Scan for the cell matching the given text and deliver its (X, Y) coordinate at center. 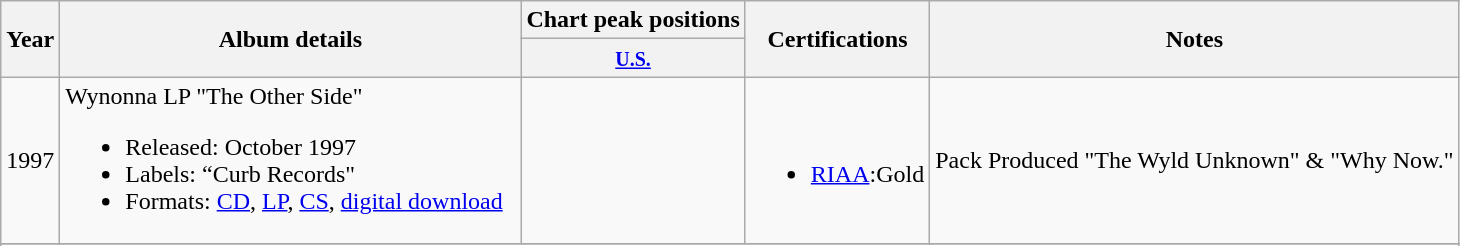
Certifications (837, 39)
RIAA:Gold (837, 160)
Chart peak positions (633, 20)
1997 (30, 160)
Notes (1194, 39)
Year (30, 39)
Wynonna LP "The Other Side"Released: October 1997Labels: “Curb Records"Formats: CD, LP, CS, digital download (290, 160)
Album details (290, 39)
Pack Produced "The Wyld Unknown" & "Why Now." (1194, 160)
U.S. (633, 58)
